Scan for the cell matching the given text and deliver its (X, Y) coordinate at center. 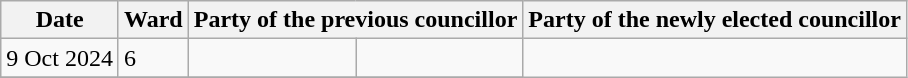
Date (60, 20)
Party of the newly elected councillor (715, 20)
Party of the previous councillor (356, 20)
Ward (153, 20)
9 Oct 2024 (60, 58)
6 (153, 58)
